Identify which cell holds the provided text, then report its [x, y] central coordinate. 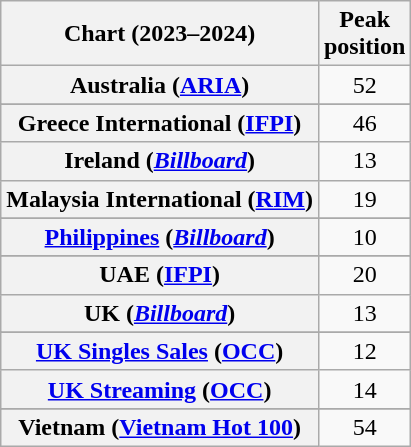
Peakposition [364, 34]
Greece International (IFPI) [160, 123]
Chart (2023–2024) [160, 34]
UK Singles Sales (OCC) [160, 351]
14 [364, 389]
Malaysia International (RIM) [160, 199]
Australia (ARIA) [160, 85]
Philippines (Billboard) [160, 237]
10 [364, 237]
UK (Billboard) [160, 313]
UAE (IFPI) [160, 275]
12 [364, 351]
19 [364, 199]
Vietnam (Vietnam Hot 100) [160, 427]
52 [364, 85]
54 [364, 427]
UK Streaming (OCC) [160, 389]
20 [364, 275]
46 [364, 123]
Ireland (Billboard) [160, 161]
